Return [x, y] of the center of cell containing provided text 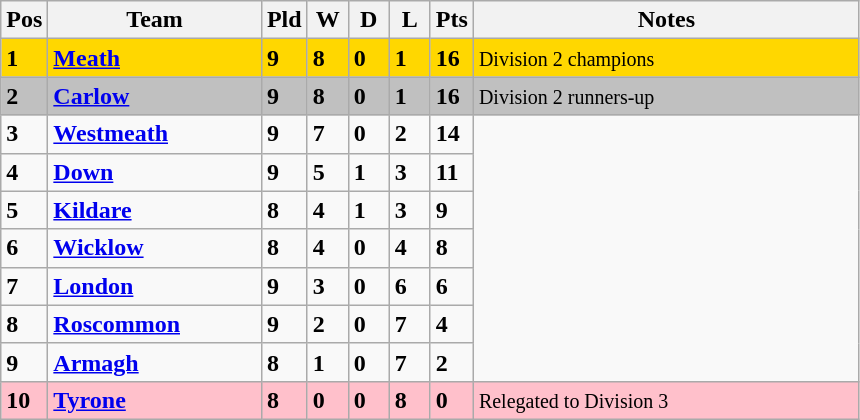
Pts [452, 20]
Tyrone [155, 400]
Pld [284, 20]
Team [155, 20]
D [368, 20]
Notes [666, 20]
Relegated to Division 3 [666, 400]
14 [452, 134]
Meath [155, 58]
Armagh [155, 362]
Kildare [155, 210]
W [328, 20]
Westmeath [155, 134]
London [155, 286]
Division 2 runners-up [666, 96]
L [410, 20]
Wicklow [155, 248]
Pos [24, 20]
Down [155, 172]
Division 2 champions [666, 58]
11 [452, 172]
Roscommon [155, 324]
Carlow [155, 96]
10 [24, 400]
